Provide the [x, y] coordinate of the cell's center where the given text is located.  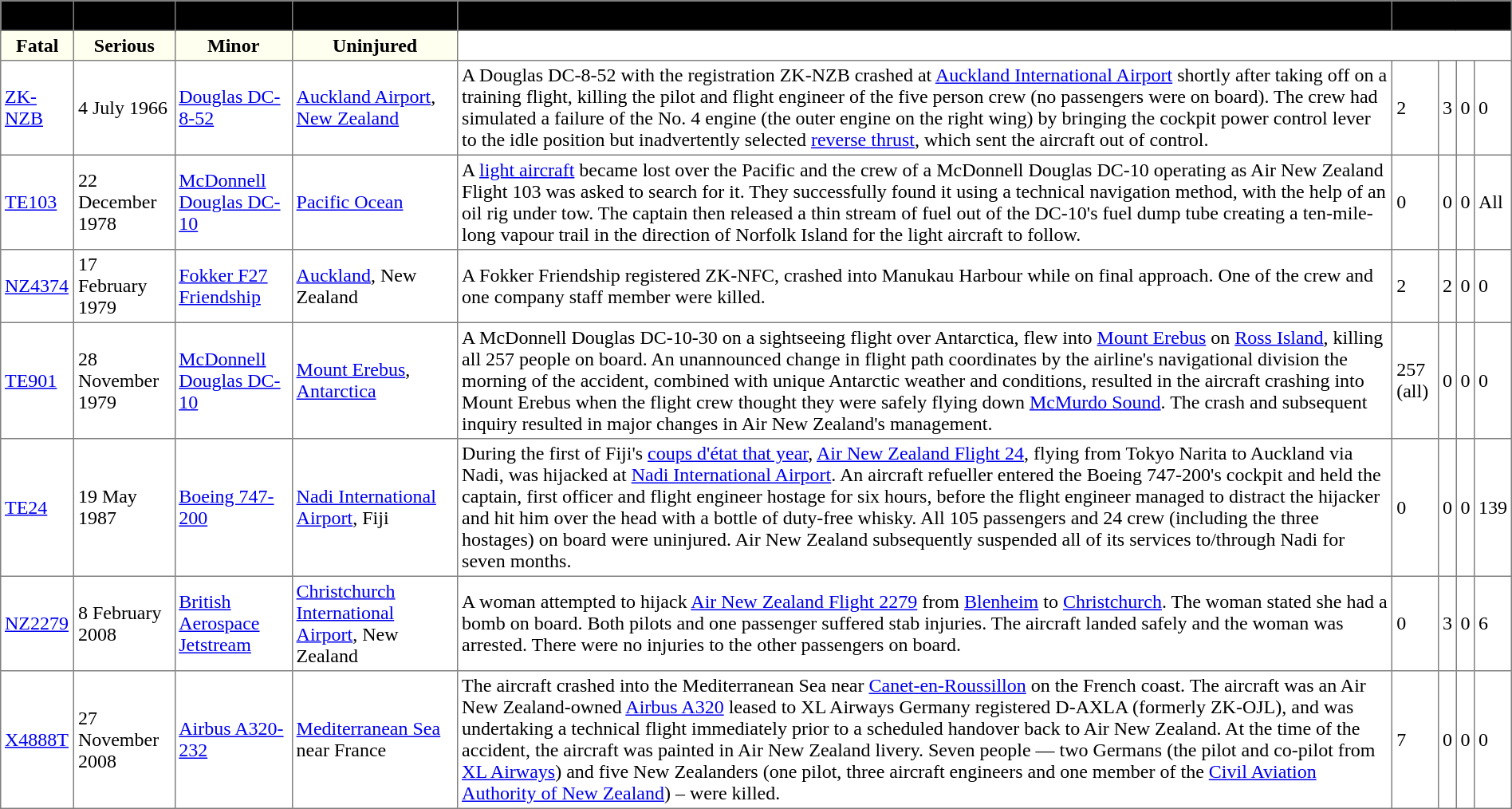
Flight [37, 16]
Fatal [37, 45]
All [1493, 202]
Douglas DC-8-52 [233, 108]
Christchurch International Airport, New Zealand [375, 623]
Mount Erebus, Antarctica [375, 381]
X4888T [37, 740]
Boeing 747-200 [233, 507]
257 (all) [1416, 381]
British Aerospace Jetstream [233, 623]
Minor [233, 45]
6 [1493, 623]
139 [1493, 507]
Description [925, 16]
TE24 [37, 507]
Auckland, New Zealand [375, 286]
Mediterranean Sea near France [375, 740]
Pacific Ocean [375, 202]
Nadi International Airport, Fiji [375, 507]
Serious [124, 45]
ZK-NZB [37, 108]
4 July 1966 [124, 108]
Injuries [1451, 16]
8 February 2008 [124, 623]
TE103 [37, 202]
NZ4374 [37, 286]
TE901 [37, 381]
Location [375, 16]
17 February 1979 [124, 286]
NZ2279 [37, 623]
Auckland Airport, New Zealand [375, 108]
19 May 1987 [124, 507]
Uninjured [375, 45]
28 November 1979 [124, 381]
7 [1416, 740]
Date [124, 16]
Airbus A320-232 [233, 740]
Fokker F27 Friendship [233, 286]
27 November 2008 [124, 740]
Aircraft [233, 16]
22 December 1978 [124, 202]
